Detect which cell encompasses the target text, then output its [x, y] center coordinate. 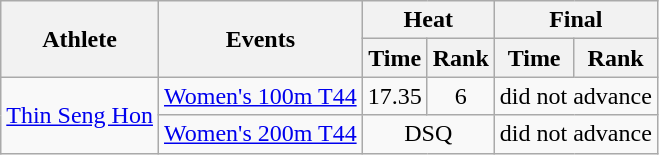
Thin Seng Hon [80, 115]
Heat [428, 20]
DSQ [428, 134]
Women's 200m T44 [260, 134]
Final [576, 20]
17.35 [394, 96]
Events [260, 39]
Athlete [80, 39]
Women's 100m T44 [260, 96]
6 [460, 96]
